Capture the cell that displays the provided text and extract its (X, Y) central coordinate. 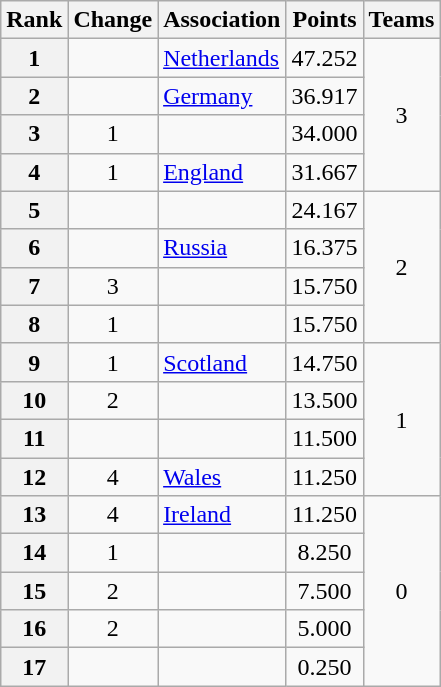
11.500 (324, 438)
34.000 (324, 134)
0 (402, 591)
16.375 (324, 248)
15 (34, 591)
Scotland (222, 362)
17 (34, 667)
Rank (34, 20)
16 (34, 629)
24.167 (324, 210)
Netherlands (222, 58)
Wales (222, 477)
Association (222, 20)
8.250 (324, 553)
10 (34, 400)
6 (34, 248)
47.252 (324, 58)
0.250 (324, 667)
14.750 (324, 362)
5 (34, 210)
11 (34, 438)
Change (113, 20)
Germany (222, 96)
Ireland (222, 515)
12 (34, 477)
7 (34, 286)
Russia (222, 248)
9 (34, 362)
36.917 (324, 96)
8 (34, 324)
13.500 (324, 400)
31.667 (324, 172)
7.500 (324, 591)
14 (34, 553)
5.000 (324, 629)
13 (34, 515)
England (222, 172)
Points (324, 20)
Teams (402, 20)
